Locate the cell with the specified text and output its (X, Y) center coordinate. 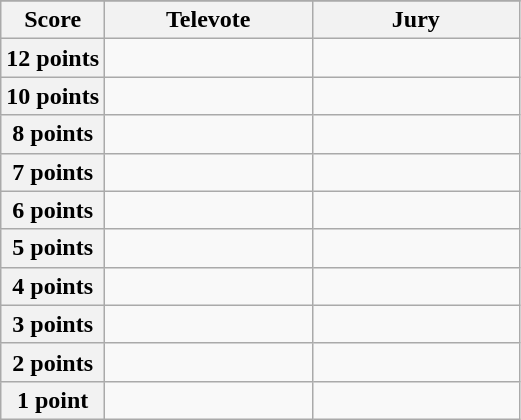
7 points (53, 172)
2 points (53, 362)
Jury (416, 20)
Score (53, 20)
6 points (53, 210)
8 points (53, 134)
4 points (53, 286)
Televote (209, 20)
10 points (53, 96)
1 point (53, 400)
5 points (53, 248)
3 points (53, 324)
12 points (53, 58)
